Extract the [x, y] coordinate from the center of the cell holding the provided text.  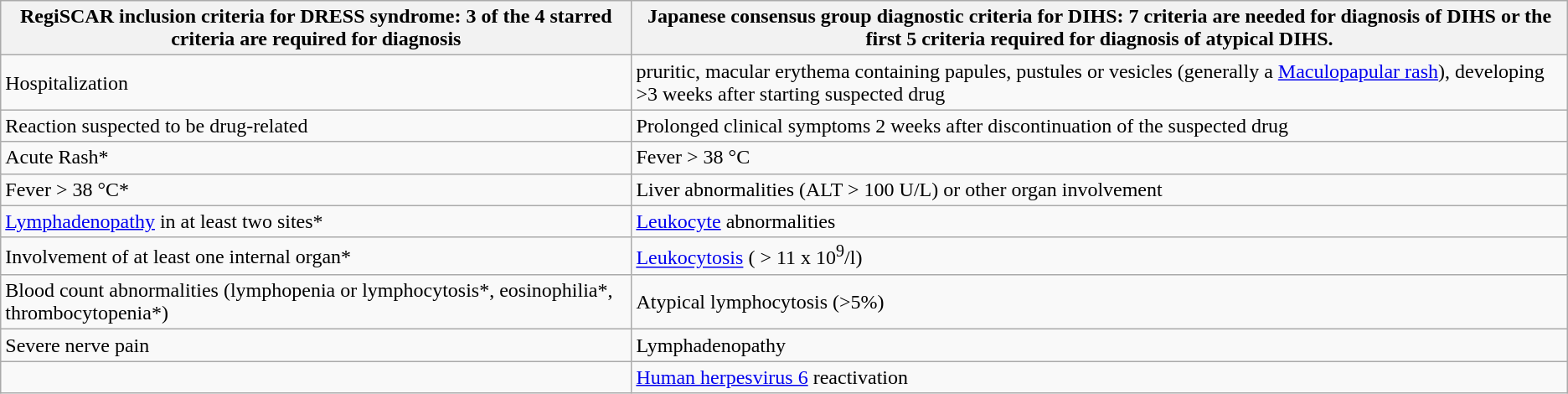
RegiSCAR inclusion criteria for DRESS syndrome: 3 of the 4 starred criteria are required for diagnosis [317, 29]
Atypical lymphocytosis (>5%) [1099, 302]
Blood count abnormalities (lymphopenia or lymphocytosis*, eosinophilia*, thrombocytopenia*) [317, 302]
Liver abnormalities (ALT > 100 U/L) or other organ involvement [1099, 189]
Leukocyte abnormalities [1099, 221]
Severe nerve pain [317, 345]
Hospitalization [317, 82]
Lymphadenopathy [1099, 345]
Leukocytosis ( > 11 x 109/l) [1099, 257]
Involvement of at least one internal organ* [317, 257]
Human herpesvirus 6 reactivation [1099, 377]
Fever > 38 °C [1099, 158]
Reaction suspected to be drug-related [317, 126]
Lymphadenopathy in at least two sites* [317, 221]
Fever > 38 °C* [317, 189]
Prolonged clinical symptoms 2 weeks after discontinuation of the suspected drug [1099, 126]
Acute Rash* [317, 158]
